Return the [x, y] coordinate for the center point of the cell that contains the specified text.  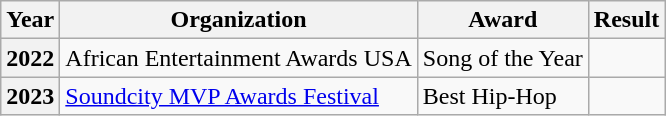
Song of the Year [502, 58]
2023 [30, 96]
Organization [238, 20]
African Entertainment Awards USA [238, 58]
2022 [30, 58]
Best Hip-Hop [502, 96]
Soundcity MVP Awards Festival [238, 96]
Result [626, 20]
Year [30, 20]
Award [502, 20]
